From the cell containing the given text, extract its center point as [X, Y] coordinate. 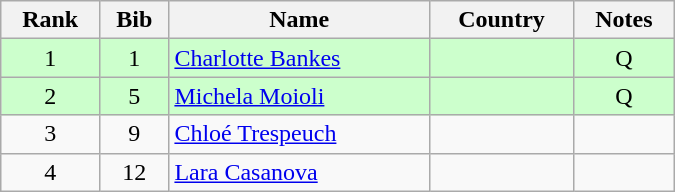
Rank [50, 20]
Country [502, 20]
Name [300, 20]
Charlotte Bankes [300, 58]
Lara Casanova [300, 172]
4 [50, 172]
9 [134, 134]
3 [50, 134]
Michela Moioli [300, 96]
Chloé Trespeuch [300, 134]
12 [134, 172]
2 [50, 96]
Notes [624, 20]
Bib [134, 20]
5 [134, 96]
